For the text-containing cell, return its midpoint in [X, Y] coordinate format. 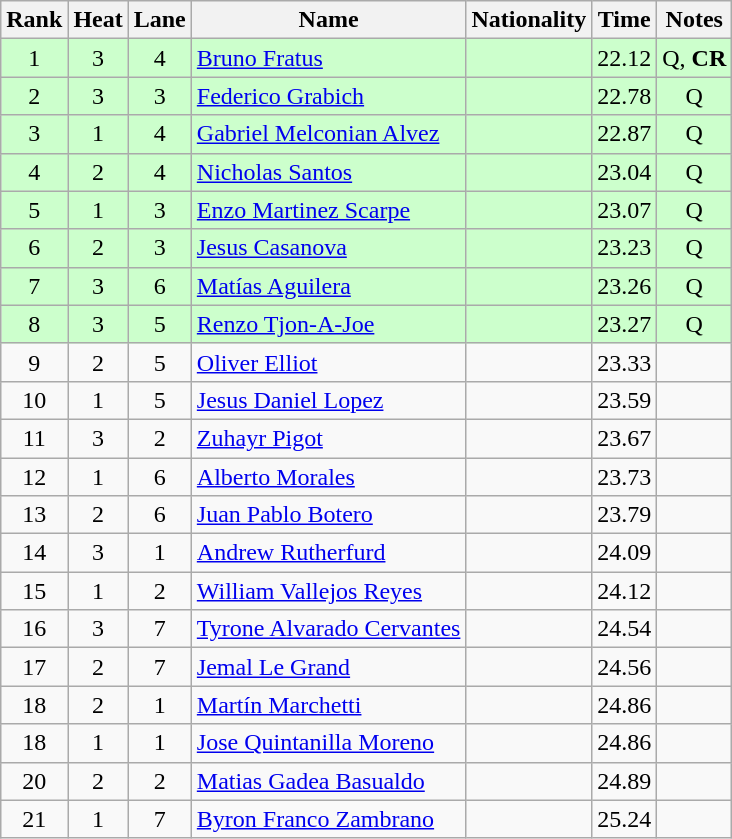
23.79 [624, 515]
12 [34, 477]
24.56 [624, 667]
Tyrone Alvarado Cervantes [328, 629]
Bruno Fratus [328, 58]
Nationality [529, 20]
Jesus Casanova [328, 248]
20 [34, 781]
Federico Grabich [328, 96]
22.87 [624, 134]
24.09 [624, 553]
23.67 [624, 438]
Renzo Tjon-A-Joe [328, 324]
William Vallejos Reyes [328, 591]
8 [34, 324]
23.04 [624, 172]
Matías Aguilera [328, 286]
11 [34, 438]
25.24 [624, 819]
Lane [160, 20]
24.54 [624, 629]
23.59 [624, 400]
23.27 [624, 324]
Time [624, 20]
Q, CR [694, 58]
Notes [694, 20]
Martín Marchetti [328, 705]
16 [34, 629]
Jemal Le Grand [328, 667]
Heat [98, 20]
Oliver Elliot [328, 362]
22.12 [624, 58]
Rank [34, 20]
23.07 [624, 210]
23.23 [624, 248]
14 [34, 553]
Name [328, 20]
10 [34, 400]
24.12 [624, 591]
Byron Franco Zambrano [328, 819]
23.73 [624, 477]
23.33 [624, 362]
Nicholas Santos [328, 172]
Enzo Martinez Scarpe [328, 210]
17 [34, 667]
15 [34, 591]
Alberto Morales [328, 477]
Andrew Rutherfurd [328, 553]
Matias Gadea Basualdo [328, 781]
Zuhayr Pigot [328, 438]
Jesus Daniel Lopez [328, 400]
24.89 [624, 781]
21 [34, 819]
Jose Quintanilla Moreno [328, 743]
Juan Pablo Botero [328, 515]
22.78 [624, 96]
13 [34, 515]
9 [34, 362]
Gabriel Melconian Alvez [328, 134]
23.26 [624, 286]
